Capture the cell that displays the provided text and extract its [X, Y] central coordinate. 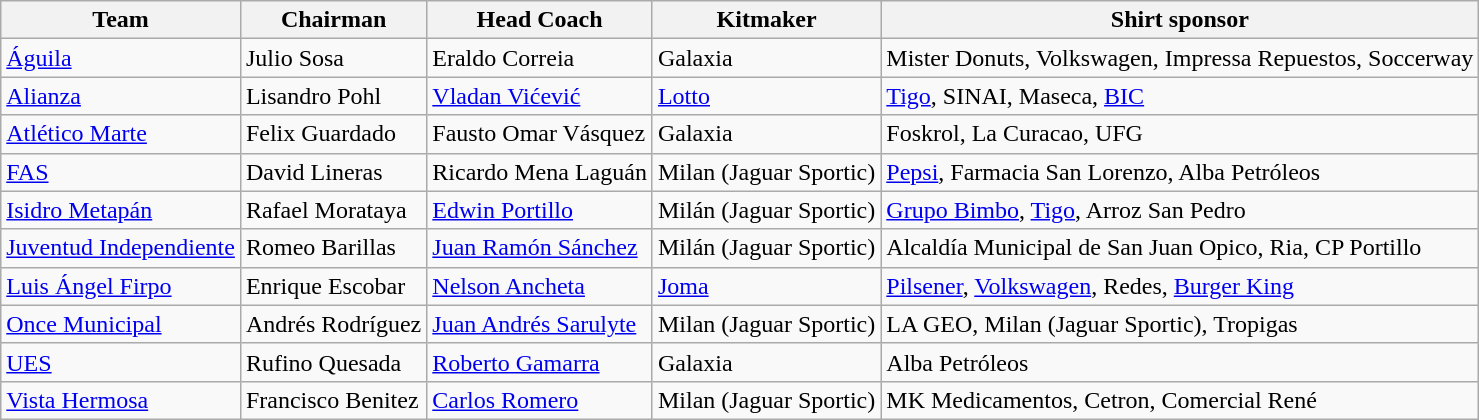
Edwin Portillo [540, 210]
Juan Ramón Sánchez [540, 248]
Eraldo Correia [540, 58]
Fausto Omar Vásquez [540, 134]
Vladan Vićević [540, 96]
Carlos Romero [540, 400]
MK Medicamentos, Cetron, Comercial René [1180, 400]
Julio Sosa [333, 58]
Vista Hermosa [121, 400]
Isidro Metapán [121, 210]
Joma [766, 286]
LA GEO, Milan (Jaguar Sportic), Tropigas [1180, 324]
FAS [121, 172]
David Lineras [333, 172]
Juan Andrés Sarulyte [540, 324]
Luis Ángel Firpo [121, 286]
Rufino Quesada [333, 362]
Águila [121, 58]
Shirt sponsor [1180, 20]
Tigo, SINAI, Maseca, BIC [1180, 96]
Enrique Escobar [333, 286]
Mister Donuts, Volkswagen, Impressa Repuestos, Soccerway [1180, 58]
Kitmaker [766, 20]
Once Municipal [121, 324]
Team [121, 20]
Grupo Bimbo, Tigo, Arroz San Pedro [1180, 210]
Chairman [333, 20]
Juventud Independiente [121, 248]
Pepsi, Farmacia San Lorenzo, Alba Petróleos [1180, 172]
Andrés Rodríguez [333, 324]
Nelson Ancheta [540, 286]
Foskrol, La Curacao, UFG [1180, 134]
Alcaldía Municipal de San Juan Opico, Ria, CP Portillo [1180, 248]
Head Coach [540, 20]
Rafael Morataya [333, 210]
Alianza [121, 96]
Lisandro Pohl [333, 96]
Francisco Benitez [333, 400]
UES [121, 362]
Ricardo Mena Laguán [540, 172]
Roberto Gamarra [540, 362]
Romeo Barillas [333, 248]
Lotto [766, 96]
Pilsener, Volkswagen, Redes, Burger King [1180, 286]
Felix Guardado [333, 134]
Alba Petróleos [1180, 362]
Atlético Marte [121, 134]
